Determine the [x, y] coordinate at the center of the cell enclosing the given text.  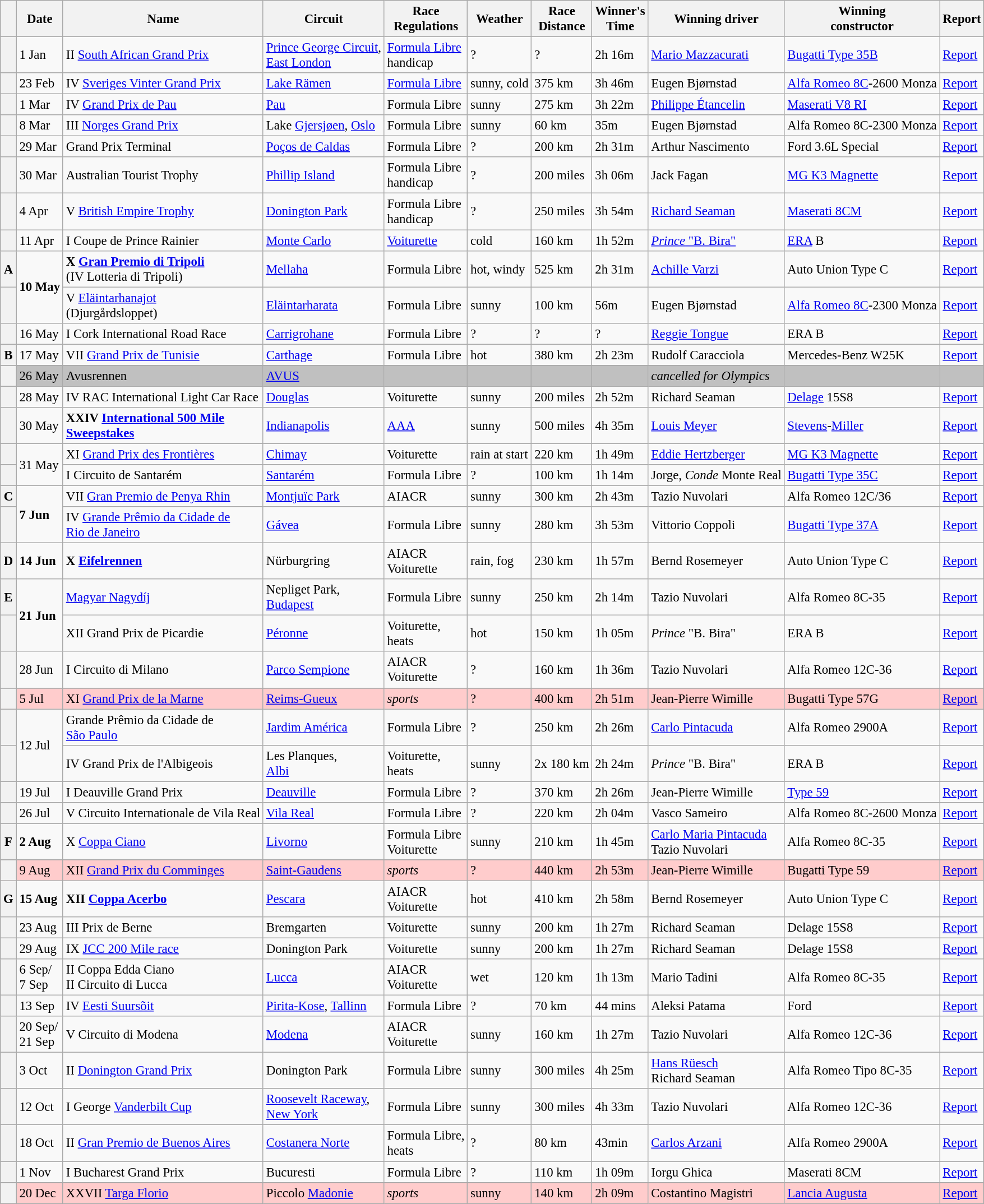
370 km [562, 792]
44 mins [620, 1006]
Costantino Magistri [717, 1193]
I George Vanderbilt Cup [163, 1106]
Winner'sTime [620, 19]
Formula Libre handicap [426, 55]
Lake Gjersjøen, Oslo [324, 126]
Weather [500, 19]
21 Jun [39, 615]
II South African Grand Prix [163, 55]
V Circuito di Modena [163, 1035]
Gávea [324, 525]
28 May [39, 397]
RaceDistance [562, 19]
80 km [562, 1143]
Arthur Nascimento [717, 147]
Mellaha [324, 269]
11 Apr [39, 240]
Bugatti Type 35B [862, 55]
Avusrennen [163, 376]
3h 06m [620, 175]
Mario Mazzacurati [717, 55]
Magyar Nagydíj [163, 598]
13 Sep [39, 1006]
375 km [562, 84]
Carlos Arzani [717, 1143]
G [8, 899]
8 Mar [39, 126]
C [8, 497]
2h 52m [620, 397]
7 Jun [39, 515]
20 Dec [39, 1193]
Bugatti Type 59 [862, 870]
Alfa Romeo Tipo 8C-35 [862, 1071]
Prince George Circuit,East London [324, 55]
1h 13m [620, 978]
525 km [562, 269]
rain at start [500, 454]
Lancia Augusta [862, 1193]
2x 180 km [562, 763]
10 May [39, 287]
15 Aug [39, 899]
29 Aug [39, 949]
IV Grand Prix de l'Albigeois [163, 763]
Grand Prix Terminal [163, 147]
rain, fog [500, 562]
Jack Fagan [717, 175]
12 Oct [39, 1106]
X Coppa Ciano [163, 842]
9 Aug [39, 870]
140 km [562, 1193]
Carrigrohane [324, 334]
Reggie Tongue [717, 334]
AIACR [426, 497]
B [8, 355]
Parco Sempione [324, 670]
26 May [39, 376]
3h 22m [620, 105]
Mario Tadini [717, 978]
Reims-Gueux [324, 698]
Ford 3.6L Special [862, 147]
300 km [562, 497]
Péronne [324, 633]
XXVII Targa Florio [163, 1193]
Jorge, Conde Monte Real [717, 475]
II Donington Grand Prix [163, 1071]
RaceRegulations [426, 19]
2h 58m [620, 899]
2h 16m [620, 55]
Roosevelt Raceway, New York [324, 1106]
12 Jul [39, 745]
Saint-Gaudens [324, 870]
31 May [39, 464]
2h 23m [620, 355]
35m [620, 126]
Phillip Island [324, 175]
D [8, 562]
X Gran Premio di Tripoli (IV Lotteria di Tripoli) [163, 269]
Vasco Sameiro [717, 813]
4h 25m [620, 1071]
I Circuito di Milano [163, 670]
29 Mar [39, 147]
Bremgarten [324, 928]
Type 59 [862, 792]
Piccolo Madonie [324, 1193]
2h 14m [620, 598]
I Circuito de Santarém [163, 475]
I Cork International Road Race [163, 334]
V Circuito Internationale de Vila Real [163, 813]
30 Mar [39, 175]
Monte Carlo [324, 240]
Eläintarharata [324, 305]
Formula Libre,heats [426, 1143]
III Prix de Berne [163, 928]
Louis Meyer [717, 426]
14 Jun [39, 562]
20 Sep/21 Sep [39, 1035]
Montjuïc Park [324, 497]
Costanera Norte [324, 1143]
IV Eesti Suursõit [163, 1006]
3 Oct [39, 1071]
Date [39, 19]
2h 04m [620, 813]
XII Grand Prix du Comminges [163, 870]
Formula LibreVoiturette [426, 842]
Vila Real [324, 813]
1h 05m [620, 633]
400 km [562, 698]
Aleksi Patama [717, 1006]
5 Jul [39, 698]
150 km [562, 633]
cold [500, 240]
2h 53m [620, 870]
Les Planques,Albi [324, 763]
Poços de Caldas [324, 147]
26 Jul [39, 813]
IV Grand Prix de Pau [163, 105]
F [8, 842]
Chimay [324, 454]
II Coppa Edda Ciano II Circuito di Lucca [163, 978]
4 Apr [39, 212]
3h 53m [620, 525]
2h 43m [620, 497]
1h 45m [620, 842]
275 km [562, 105]
Douglas [324, 397]
Carthage [324, 355]
Santarém [324, 475]
I Deauville Grand Prix [163, 792]
Jardim América [324, 728]
Carlo Maria Pintacuda Tazio Nuvolari [717, 842]
60 km [562, 126]
Hans Rüesch Richard Seaman [717, 1071]
Achille Varzi [717, 269]
Stevens-Miller [862, 426]
410 km [562, 899]
cancelled for Olympics [717, 376]
230 km [562, 562]
28 Jun [39, 670]
IX JCC 200 Mile race [163, 949]
Pescara [324, 899]
Indianapolis [324, 426]
AAA [426, 426]
Carlo Pintacuda [717, 728]
6 Sep/7 Sep [39, 978]
Pirita-Kose, Tallinn [324, 1006]
wet [500, 978]
Winning driver [717, 19]
Alfa Romeo 12C/36 [862, 497]
VII Gran Premio de Penya Rhin [163, 497]
Pau [324, 105]
1 Jan [39, 55]
I Coupe de Prince Rainier [163, 240]
Lake Rämen [324, 84]
1h 36m [620, 670]
210 km [562, 842]
E [8, 598]
VII Grand Prix de Tunisie [163, 355]
Circuit [324, 19]
2h 24m [620, 763]
440 km [562, 870]
30 May [39, 426]
4h 33m [620, 1106]
16 May [39, 334]
500 miles [562, 426]
Ford [862, 1006]
1h 52m [620, 240]
1 Nov [39, 1172]
Iorgu Ghica [717, 1172]
1h 49m [620, 454]
hot, windy [500, 269]
Name [163, 19]
3h 46m [620, 84]
280 km [562, 525]
1 Mar [39, 105]
XII Grand Prix de Picardie [163, 633]
2h 09m [620, 1193]
IV Grande Prêmio da Cidade de Rio de Janeiro [163, 525]
AVUS [324, 376]
Livorno [324, 842]
V British Empire Trophy [163, 212]
XXIV International 500 Mile Sweepstakes [163, 426]
19 Jul [39, 792]
3h 54m [620, 212]
Grande Prêmio da Cidade deSão Paulo [163, 728]
1h 14m [620, 475]
18 Oct [39, 1143]
380 km [562, 355]
23 Aug [39, 928]
II Gran Premio de Buenos Aires [163, 1143]
1h 09m [620, 1172]
2h 51m [620, 698]
Philippe Étancelin [717, 105]
Eddie Hertzberger [717, 454]
I Bucharest Grand Prix [163, 1172]
XII Coppa Acerbo [163, 899]
Vittorio Coppoli [717, 525]
sunny, cold [500, 84]
IV Sveriges Vinter Grand Prix [163, 84]
4h 35m [620, 426]
Bugatti Type 57G [862, 698]
Bugatti Type 37A [862, 525]
Mercedes-Benz W25K [862, 355]
110 km [562, 1172]
Nürburgring [324, 562]
250 miles [562, 212]
17 May [39, 355]
Lucca [324, 978]
23 Feb [39, 84]
120 km [562, 978]
43min [620, 1143]
A [8, 269]
1h 57m [620, 562]
Bucuresti [324, 1172]
Nepliget Park,Budapest [324, 598]
XI Grand Prix des Frontières [163, 454]
IV RAC International Light Car Race [163, 397]
2 Aug [39, 842]
Deauville [324, 792]
V Eläintarhanajot(Djurgårdsloppet) [163, 305]
XI Grand Prix de la Marne [163, 698]
Bugatti Type 35C [862, 475]
Modena [324, 1035]
56m [620, 305]
X Eifelrennen [163, 562]
Winningconstructor [862, 19]
Rudolf Caracciola [717, 355]
Australian Tourist Trophy [163, 175]
70 km [562, 1006]
III Norges Grand Prix [163, 126]
Maserati V8 RI [862, 105]
